Return (X, Y) of the center of cell containing provided text 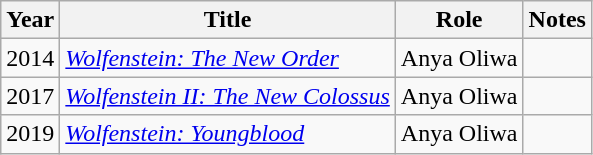
2017 (30, 96)
Year (30, 20)
Role (459, 20)
Notes (557, 20)
Wolfenstein: The New Order (228, 58)
Wolfenstein: Youngblood (228, 134)
2014 (30, 58)
Wolfenstein II: The New Colossus (228, 96)
2019 (30, 134)
Title (228, 20)
